Locate the cell with the specified text and output its [X, Y] center coordinate. 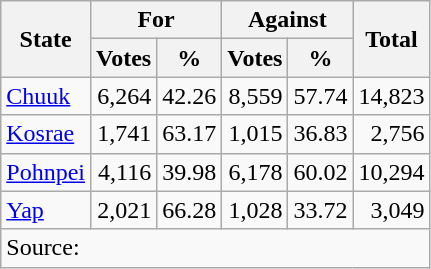
14,823 [392, 96]
6,264 [123, 96]
42.26 [190, 96]
4,116 [123, 172]
36.83 [320, 134]
2,756 [392, 134]
8,559 [255, 96]
For [156, 20]
1,741 [123, 134]
10,294 [392, 172]
33.72 [320, 210]
1,015 [255, 134]
Source: [216, 248]
Pohnpei [46, 172]
63.17 [190, 134]
Kosrae [46, 134]
66.28 [190, 210]
6,178 [255, 172]
3,049 [392, 210]
State [46, 39]
1,028 [255, 210]
39.98 [190, 172]
57.74 [320, 96]
60.02 [320, 172]
Yap [46, 210]
Chuuk [46, 96]
2,021 [123, 210]
Against [288, 20]
Total [392, 39]
